Identify which cell holds the provided text, then report its (x, y) central coordinate. 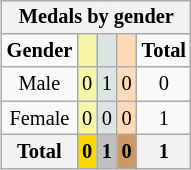
Medals by gender (96, 17)
Gender (40, 51)
Male (40, 84)
Female (40, 118)
